Search for the cell housing the specified text and yield its (X, Y) center coordinate. 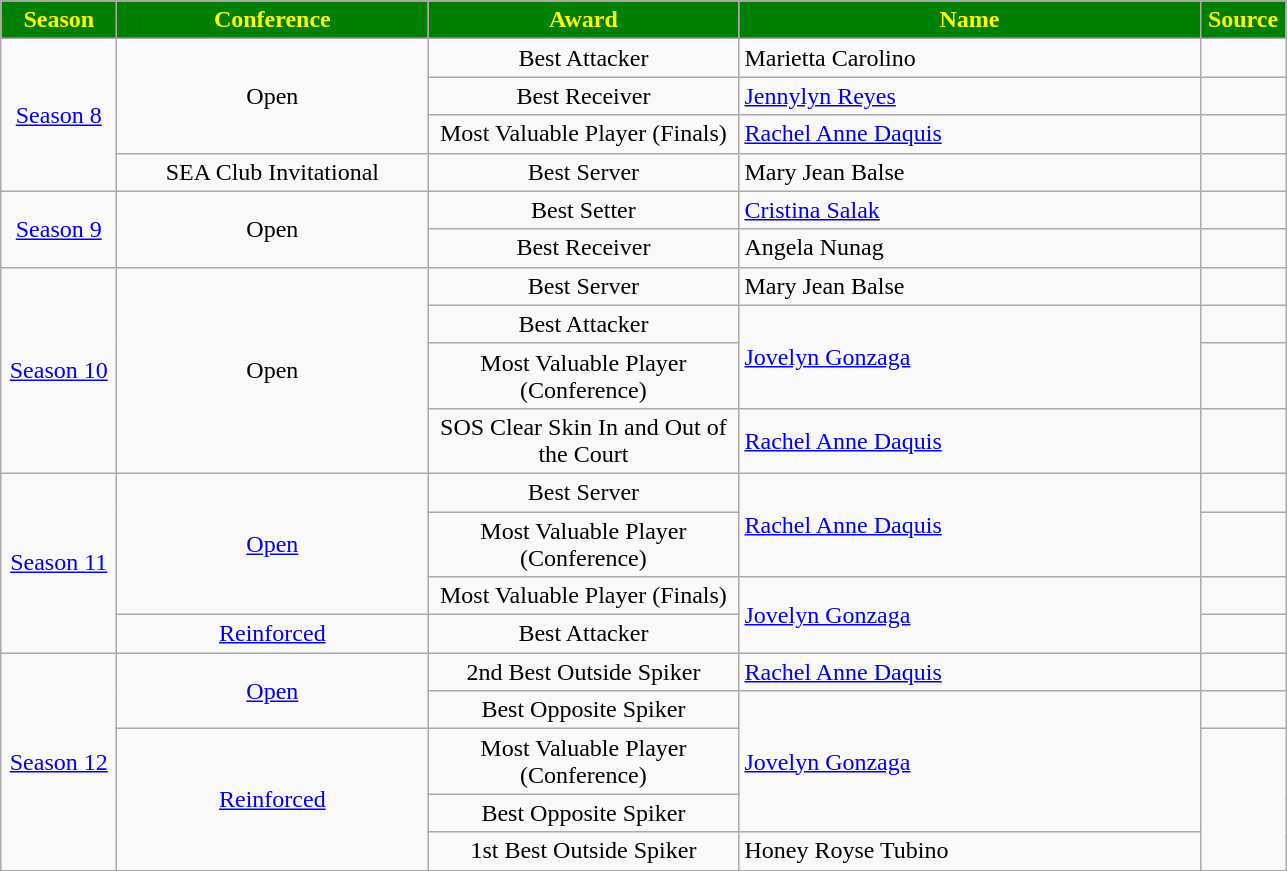
Best Setter (584, 210)
2nd Best Outside Spiker (584, 672)
Angela Nunag (970, 248)
Award (584, 20)
Conference (272, 20)
Season 9 (59, 229)
Season (59, 20)
Name (970, 20)
Season 10 (59, 370)
SOS Clear Skin In and Out of the Court (584, 440)
Cristina Salak (970, 210)
Honey Royse Tubino (970, 851)
Jennylyn Reyes (970, 96)
Season 12 (59, 762)
Season 11 (59, 562)
Marietta Carolino (970, 58)
SEA Club Invitational (272, 172)
1st Best Outside Spiker (584, 851)
Source (1243, 20)
Season 8 (59, 115)
